Find where the given text appears and provide that cell's center as [X, Y] coordinate. 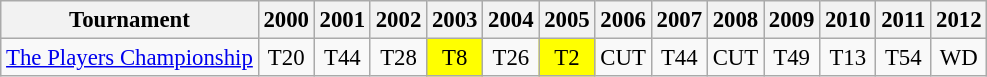
2010 [848, 20]
2004 [511, 20]
2005 [567, 20]
2008 [735, 20]
2000 [286, 20]
T54 [904, 58]
T8 [455, 58]
2006 [623, 20]
T13 [848, 58]
2002 [398, 20]
2012 [959, 20]
The Players Championship [130, 58]
2003 [455, 20]
2001 [342, 20]
Tournament [130, 20]
2011 [904, 20]
2007 [679, 20]
T20 [286, 58]
T28 [398, 58]
T2 [567, 58]
T26 [511, 58]
WD [959, 58]
2009 [792, 20]
T49 [792, 58]
